Scan for the cell matching the given text and deliver its (x, y) coordinate at center. 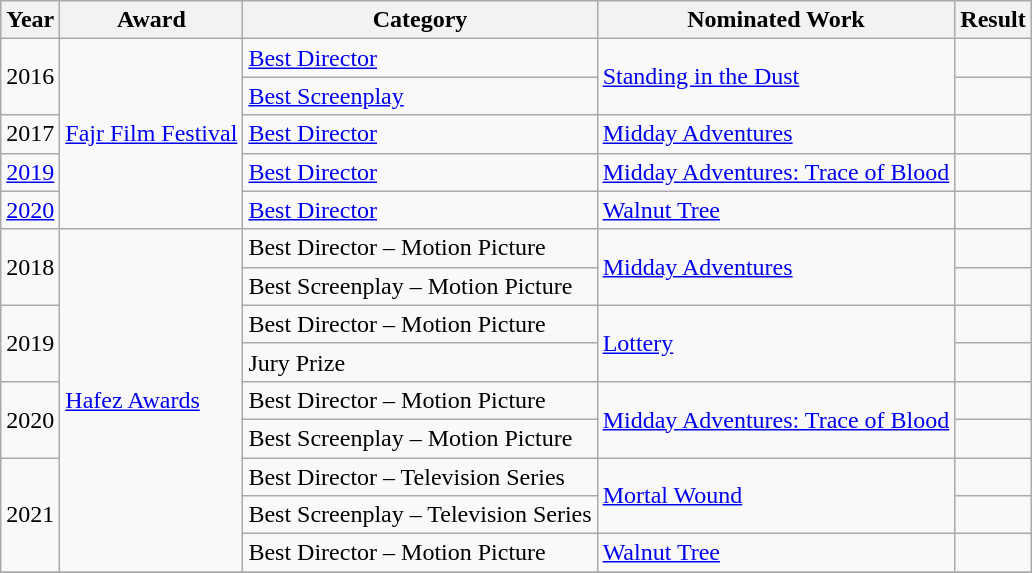
Category (420, 20)
2016 (30, 77)
Mortal Wound (776, 496)
Standing in the Dust (776, 77)
Best Screenplay (420, 96)
Year (30, 20)
Hafez Awards (152, 400)
Lottery (776, 343)
Jury Prize (420, 362)
Award (152, 20)
Result (993, 20)
Best Screenplay – Television Series (420, 515)
Best Director – Television Series (420, 477)
2017 (30, 134)
2021 (30, 515)
Fajr Film Festival (152, 134)
Nominated Work (776, 20)
2018 (30, 267)
